Determine the [x, y] coordinate at the center of the cell enclosing the given text.  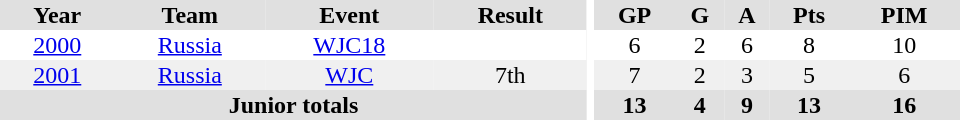
PIM [904, 15]
10 [904, 45]
4 [700, 105]
3 [747, 75]
Junior totals [294, 105]
A [747, 15]
WJC18 [349, 45]
7th [511, 75]
Team [190, 15]
7 [635, 75]
2001 [58, 75]
Event [349, 15]
5 [810, 75]
WJC [349, 75]
GP [635, 15]
2000 [58, 45]
Year [58, 15]
G [700, 15]
Pts [810, 15]
16 [904, 105]
Result [511, 15]
8 [810, 45]
9 [747, 105]
